Pinpoint the cell where the given text exists, returning its [X, Y] midpoint coordinate. 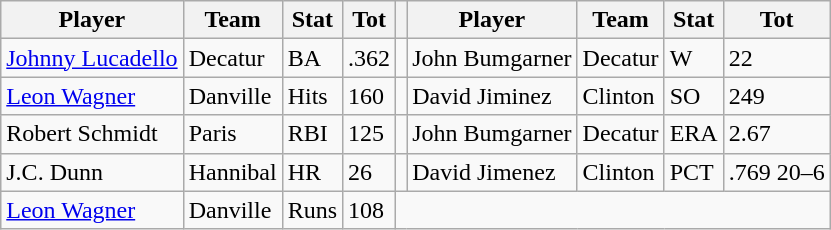
108 [370, 210]
160 [370, 96]
W [694, 58]
26 [370, 172]
J.C. Dunn [92, 172]
Hannibal [232, 172]
SO [694, 96]
Hits [312, 96]
22 [776, 58]
BA [312, 58]
125 [370, 134]
Robert Schmidt [92, 134]
PCT [694, 172]
RBI [312, 134]
Paris [232, 134]
249 [776, 96]
Johnny Lucadello [92, 58]
ERA [694, 134]
.362 [370, 58]
HR [312, 172]
David Jimenez [492, 172]
2.67 [776, 134]
David Jiminez [492, 96]
.769 20–6 [776, 172]
Runs [312, 210]
